Search for the cell housing the specified text and yield its [x, y] center coordinate. 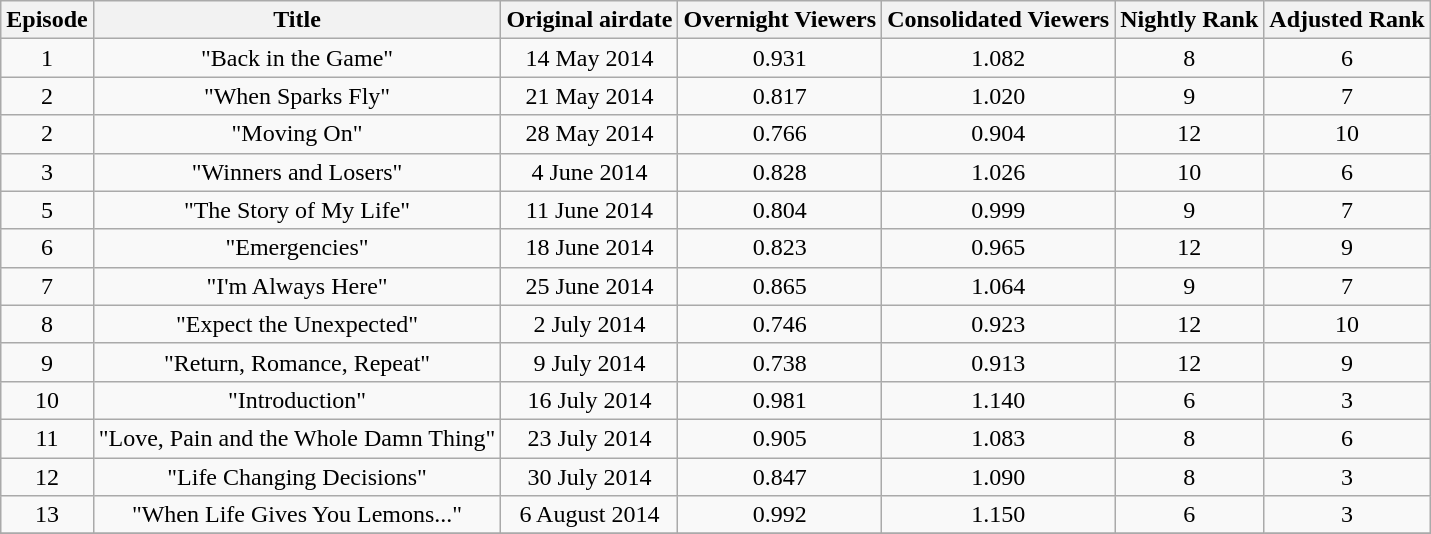
11 June 2014 [590, 210]
Adjusted Rank [1347, 20]
Episode [47, 20]
0.981 [780, 400]
0.992 [780, 515]
9 July 2014 [590, 362]
"Return, Romance, Repeat" [297, 362]
"I'm Always Here" [297, 286]
23 July 2014 [590, 438]
"Back in the Game" [297, 58]
0.965 [998, 248]
0.804 [780, 210]
6 August 2014 [590, 515]
28 May 2014 [590, 134]
Original airdate [590, 20]
0.923 [998, 324]
0.738 [780, 362]
5 [47, 210]
0.904 [998, 134]
1.020 [998, 96]
0.817 [780, 96]
11 [47, 438]
Consolidated Viewers [998, 20]
"When Sparks Fly" [297, 96]
0.865 [780, 286]
"Moving On" [297, 134]
0.931 [780, 58]
0.823 [780, 248]
0.766 [780, 134]
18 June 2014 [590, 248]
Overnight Viewers [780, 20]
30 July 2014 [590, 477]
1.026 [998, 172]
16 July 2014 [590, 400]
21 May 2014 [590, 96]
"Emergencies" [297, 248]
0.999 [998, 210]
1.064 [998, 286]
13 [47, 515]
14 May 2014 [590, 58]
"Love, Pain and the Whole Damn Thing" [297, 438]
0.847 [780, 477]
0.913 [998, 362]
1.150 [998, 515]
1.083 [998, 438]
1.082 [998, 58]
"When Life Gives You Lemons..." [297, 515]
2 July 2014 [590, 324]
1 [47, 58]
"Expect the Unexpected" [297, 324]
25 June 2014 [590, 286]
0.905 [780, 438]
0.828 [780, 172]
1.140 [998, 400]
"Introduction" [297, 400]
0.746 [780, 324]
"The Story of My Life" [297, 210]
4 June 2014 [590, 172]
1.090 [998, 477]
Nightly Rank [1190, 20]
"Life Changing Decisions" [297, 477]
"Winners and Losers" [297, 172]
Title [297, 20]
